For the text-containing cell, return its midpoint in [X, Y] coordinate format. 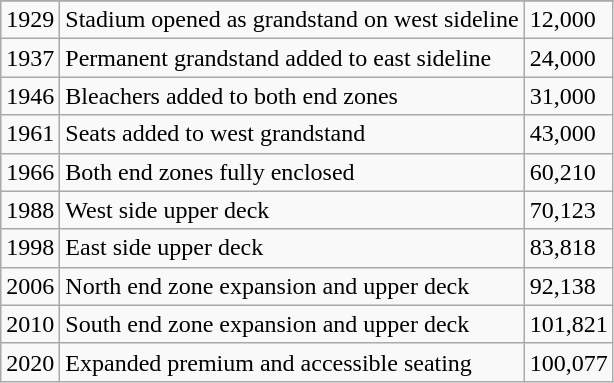
West side upper deck [292, 210]
2010 [30, 324]
31,000 [568, 96]
12,000 [568, 20]
92,138 [568, 286]
2020 [30, 362]
2006 [30, 286]
101,821 [568, 324]
North end zone expansion and upper deck [292, 286]
24,000 [568, 58]
Seats added to west grandstand [292, 134]
Permanent grandstand added to east sideline [292, 58]
1929 [30, 20]
1961 [30, 134]
1937 [30, 58]
South end zone expansion and upper deck [292, 324]
1988 [30, 210]
100,077 [568, 362]
1946 [30, 96]
Stadium opened as grandstand on west sideline [292, 20]
Expanded premium and accessible seating [292, 362]
60,210 [568, 172]
Bleachers added to both end zones [292, 96]
43,000 [568, 134]
1966 [30, 172]
East side upper deck [292, 248]
83,818 [568, 248]
70,123 [568, 210]
Both end zones fully enclosed [292, 172]
1998 [30, 248]
